Return the [x, y] coordinate for the center point of the cell that contains the specified text.  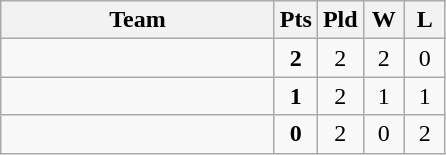
W [384, 20]
Team [138, 20]
Pts [296, 20]
L [424, 20]
Pld [340, 20]
